Detect which cell encompasses the target text, then output its [x, y] center coordinate. 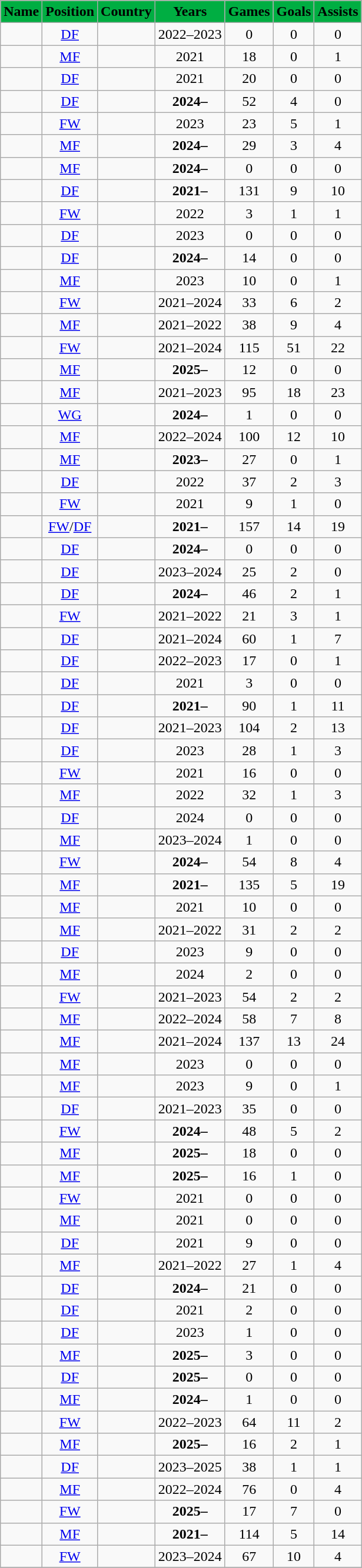
Country [127, 12]
67 [249, 1556]
33 [249, 303]
157 [249, 526]
2023– [190, 459]
Years [190, 12]
95 [249, 392]
Goals [294, 12]
51 [294, 348]
WG [70, 415]
37 [249, 482]
28 [249, 750]
FW/DF [70, 526]
20 [249, 79]
35 [249, 1109]
25 [249, 571]
104 [249, 728]
32 [249, 795]
48 [249, 1131]
64 [249, 1422]
Name [21, 12]
90 [249, 706]
76 [249, 1489]
52 [249, 101]
31 [249, 929]
115 [249, 348]
29 [249, 146]
6 [294, 303]
Games [249, 12]
58 [249, 1019]
2023–2025 [190, 1467]
60 [249, 638]
24 [338, 1042]
131 [249, 191]
137 [249, 1042]
46 [249, 593]
Position [70, 12]
114 [249, 1534]
22 [338, 348]
100 [249, 437]
Assists [338, 12]
135 [249, 885]
